For the text-containing cell, return its midpoint in [x, y] coordinate format. 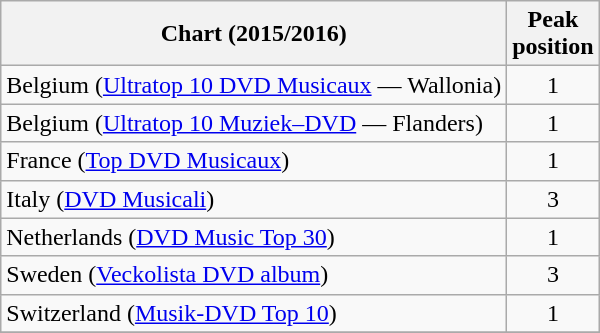
Italy (DVD Musicali) [254, 199]
Peakposition [553, 34]
Switzerland (Musik-DVD Top 10) [254, 313]
Belgium (Ultratop 10 Muziek–DVD — Flanders) [254, 123]
Sweden (Veckolista DVD album) [254, 275]
France (Top DVD Musicaux) [254, 161]
Netherlands (DVD Music Top 30) [254, 237]
Chart (2015/2016) [254, 34]
Belgium (Ultratop 10 DVD Musicaux — Wallonia) [254, 85]
